Search for the cell housing the specified text and yield its [X, Y] center coordinate. 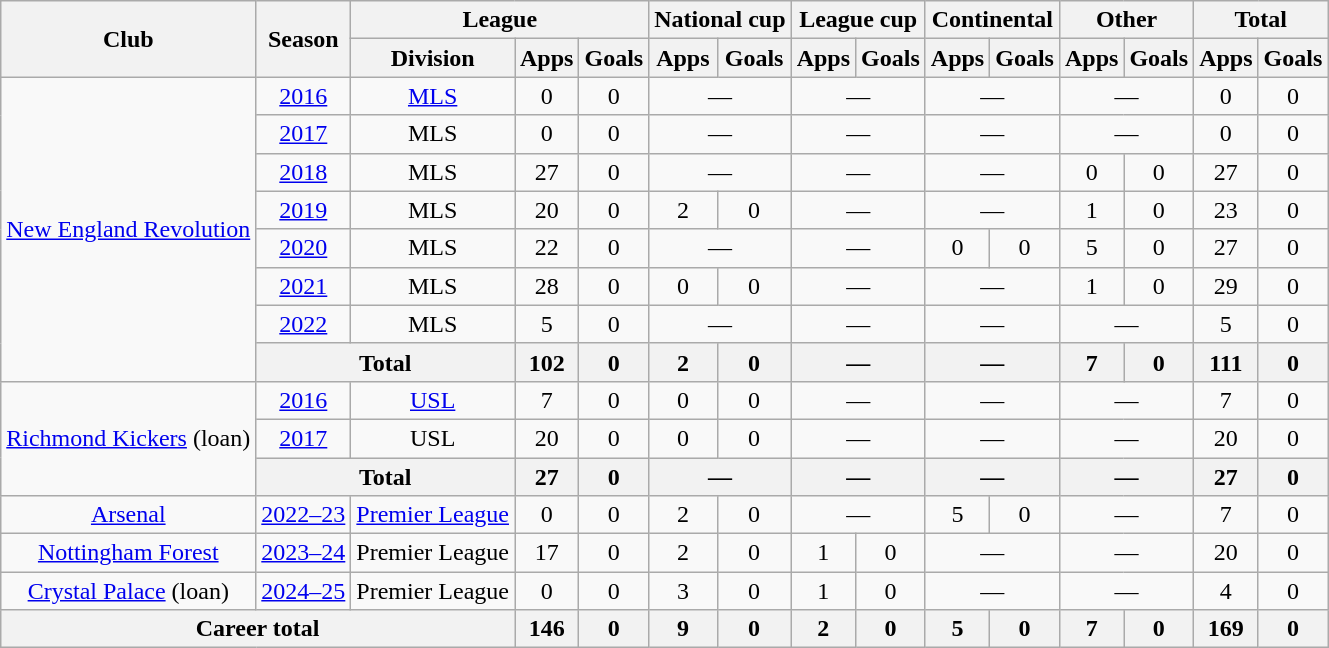
2024–25 [304, 591]
3 [683, 591]
Continental [992, 20]
Season [304, 39]
Other [1126, 20]
League cup [858, 20]
146 [546, 629]
Division [433, 58]
2022–23 [304, 515]
League [500, 20]
2022 [304, 324]
111 [1226, 362]
2021 [304, 286]
169 [1226, 629]
National cup [720, 20]
New England Revolution [128, 229]
Richmond Kickers (loan) [128, 438]
29 [1226, 286]
Arsenal [128, 515]
9 [683, 629]
2018 [304, 172]
2019 [304, 210]
Nottingham Forest [128, 553]
2023–24 [304, 553]
Club [128, 39]
Crystal Palace (loan) [128, 591]
4 [1226, 591]
17 [546, 553]
2020 [304, 248]
28 [546, 286]
23 [1226, 210]
Career total [258, 629]
22 [546, 248]
102 [546, 362]
